Output the (x, y) coordinate of the center of the cell containing the given text.  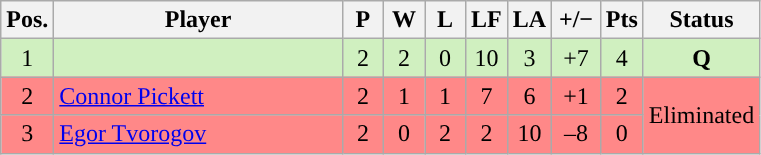
Player (198, 20)
7 (487, 96)
+1 (576, 96)
Status (701, 20)
Pts (622, 20)
Pos. (28, 20)
LA (529, 20)
Eliminated (701, 115)
+7 (576, 58)
W (404, 20)
6 (529, 96)
Egor Tvorogov (198, 134)
–8 (576, 134)
+/− (576, 20)
L (444, 20)
LF (487, 20)
P (362, 20)
Q (701, 58)
Connor Pickett (198, 96)
4 (622, 58)
